Locate the cell with the specified text and output its (X, Y) center coordinate. 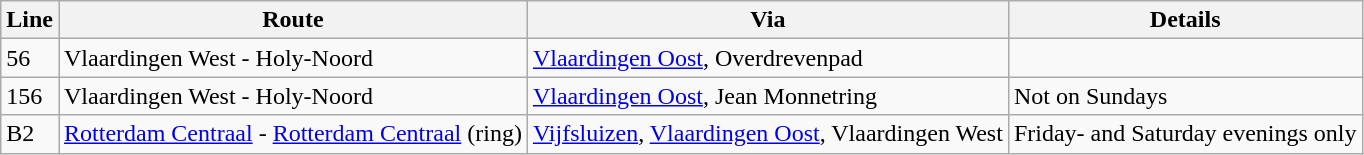
Line (30, 20)
Vlaardingen Oost, Jean Monnetring (768, 96)
Friday- and Saturday evenings only (1185, 134)
56 (30, 58)
Rotterdam Centraal - Rotterdam Centraal (ring) (292, 134)
Vlaardingen Oost, Overdrevenpad (768, 58)
Route (292, 20)
156 (30, 96)
Not on Sundays (1185, 96)
Via (768, 20)
Vijfsluizen, Vlaardingen Oost, Vlaardingen West (768, 134)
Details (1185, 20)
B2 (30, 134)
